Pinpoint the cell where the given text exists, returning its [x, y] midpoint coordinate. 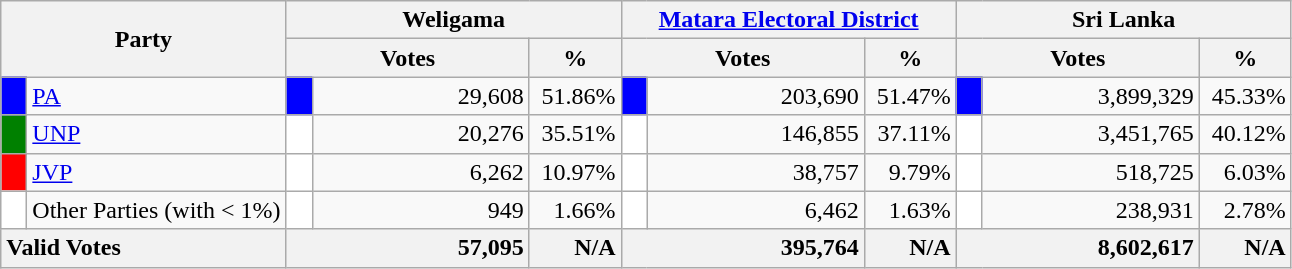
146,855 [756, 134]
518,725 [1090, 172]
UNP [156, 134]
Party [144, 39]
PA [156, 96]
6.03% [1245, 172]
2.78% [1245, 210]
Matara Electoral District [788, 20]
Weligama [454, 20]
38,757 [756, 172]
9.79% [910, 172]
3,451,765 [1090, 134]
35.51% [575, 134]
238,931 [1090, 210]
8,602,617 [1078, 248]
1.66% [575, 210]
Sri Lanka [1124, 20]
20,276 [420, 134]
395,764 [742, 248]
949 [420, 210]
40.12% [1245, 134]
203,690 [756, 96]
51.47% [910, 96]
51.86% [575, 96]
57,095 [408, 248]
6,262 [420, 172]
37.11% [910, 134]
45.33% [1245, 96]
10.97% [575, 172]
Other Parties (with < 1%) [156, 210]
29,608 [420, 96]
JVP [156, 172]
3,899,329 [1090, 96]
1.63% [910, 210]
Valid Votes [144, 248]
6,462 [756, 210]
